Output the (x, y) coordinate of the center of the cell containing the given text.  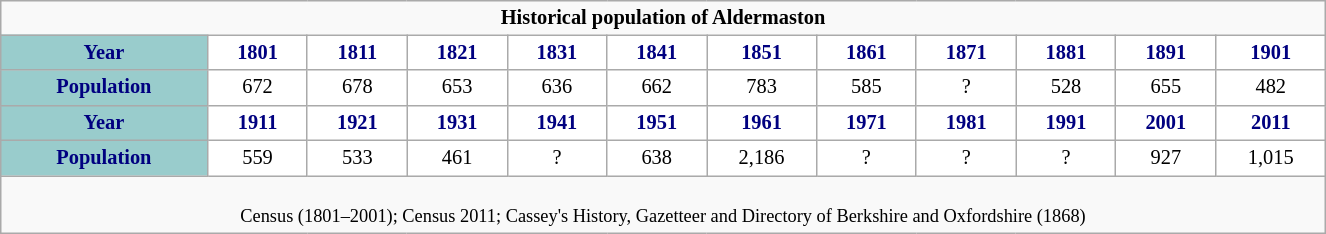
636 (557, 88)
678 (357, 88)
655 (1166, 88)
653 (457, 88)
461 (457, 158)
1801 (258, 52)
1921 (357, 122)
559 (258, 158)
1831 (557, 52)
528 (1066, 88)
Historical population of Aldermaston (663, 17)
2,186 (762, 158)
2001 (1166, 122)
1931 (457, 122)
1861 (867, 52)
662 (657, 88)
2011 (1271, 122)
1981 (966, 122)
1901 (1271, 52)
1991 (1066, 122)
672 (258, 88)
1971 (867, 122)
1891 (1166, 52)
533 (357, 158)
1941 (557, 122)
1951 (657, 122)
1811 (357, 52)
783 (762, 88)
1961 (762, 122)
638 (657, 158)
1851 (762, 52)
1881 (1066, 52)
1841 (657, 52)
1,015 (1271, 158)
1911 (258, 122)
1871 (966, 52)
Census (1801–2001); Census 2011; Cassey's History, Gazetteer and Directory of Berkshire and Oxfordshire (1868) (663, 204)
927 (1166, 158)
482 (1271, 88)
1821 (457, 52)
585 (867, 88)
